Extract the (x, y) coordinate from the center of the cell holding the provided text.  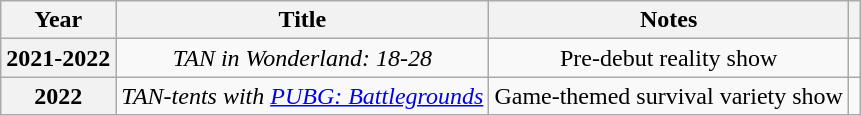
Pre-debut reality show (669, 58)
TAN in Wonderland: 18-28 (302, 58)
TAN-tents with PUBG: Battlegrounds (302, 96)
Title (302, 20)
Notes (669, 20)
Year (58, 20)
Game-themed survival variety show (669, 96)
2022 (58, 96)
2021-2022 (58, 58)
